Pinpoint the cell where the given text exists, returning its (x, y) midpoint coordinate. 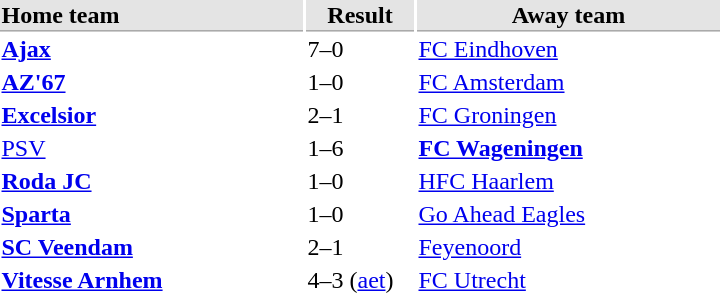
PSV (152, 149)
FC Eindhoven (568, 49)
Roda JC (152, 181)
SC Veendam (152, 247)
Sparta (152, 215)
Go Ahead Eagles (568, 215)
Result (360, 16)
Excelsior (152, 115)
AZ'67 (152, 83)
FC Amsterdam (568, 83)
Ajax (152, 49)
HFC Haarlem (568, 181)
7–0 (360, 49)
Home team (152, 16)
Away team (568, 16)
1–6 (360, 149)
FC Groningen (568, 115)
FC Wageningen (568, 149)
Feyenoord (568, 247)
